Return the [X, Y] coordinate for the center point of the cell that contains the specified text.  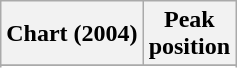
Chart (2004) [72, 34]
Peakposition [189, 34]
